Capture the cell that displays the provided text and extract its (x, y) central coordinate. 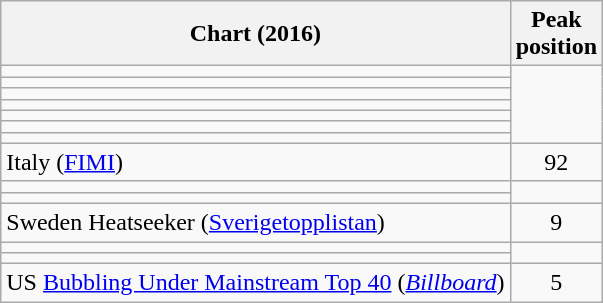
9 (556, 222)
92 (556, 162)
Sweden Heatseeker (Sverigetopplistan) (256, 222)
Italy (FIMI) (256, 162)
Peakposition (556, 34)
5 (556, 283)
Chart (2016) (256, 34)
US Bubbling Under Mainstream Top 40 (Billboard) (256, 283)
